Locate the cell with the specified text and output its (X, Y) center coordinate. 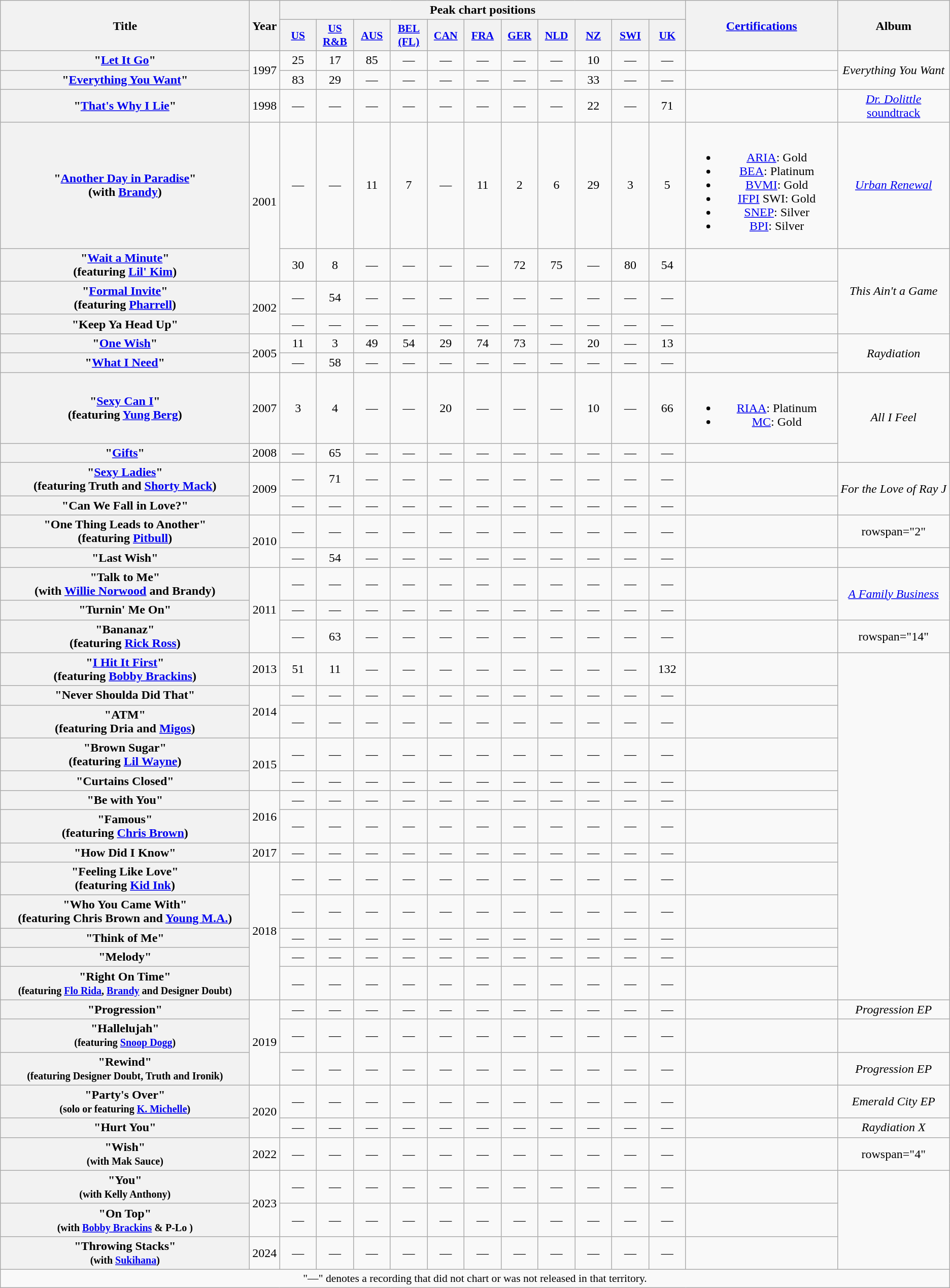
2023 (265, 1203)
"Hallelujah"(featuring Snoop Dogg) (125, 1035)
2014 (265, 711)
"Let It Go" (125, 60)
2001 (265, 202)
2007 (265, 408)
"Last Wish" (125, 558)
FRA (483, 36)
80 (630, 265)
75 (556, 265)
"Never Shoulda Did That" (125, 695)
73 (520, 343)
2018 (265, 931)
2024 (265, 1252)
2009 (265, 489)
A Family Business (893, 594)
"Turnin' Me On" (125, 610)
2015 (265, 764)
rowspan="14" (893, 636)
Raydiation X (893, 1128)
2010 (265, 541)
Everything You Want (893, 70)
"Party's Over"(solo or featuring K. Michelle) (125, 1101)
"Everything You Want" (125, 80)
2020 (265, 1111)
"Formal Invite"(featuring Pharrell) (125, 297)
25 (298, 60)
"I Hit It First"(featuring Bobby Brackins) (125, 669)
All I Feel (893, 418)
"Gifts" (125, 453)
"On Top" (with Bobby Brackins & P-Lo ) (125, 1220)
"Bananaz"(featuring Rick Ross) (125, 636)
Dr. Dolittle soundtrack (893, 106)
"That's Why I Lie" (125, 106)
"Who You Came With"(featuring Chris Brown and Young M.A.) (125, 911)
"Think of Me" (125, 938)
UK (667, 36)
"Feeling Like Love"(featuring Kid Ink) (125, 879)
NLD (556, 36)
"Famous"(featuring Chris Brown) (125, 826)
rowspan="4" (893, 1154)
"—" denotes a recording that did not chart or was not released in that territory. (475, 1278)
13 (667, 343)
US (298, 36)
17 (335, 60)
SWI (630, 36)
2011 (265, 610)
5 (667, 185)
rowspan="2" (893, 532)
Title (125, 25)
2002 (265, 308)
"Wait a Minute"(featuring Lil' Kim) (125, 265)
Album (893, 25)
33 (594, 80)
"Hurt You" (125, 1128)
2005 (265, 353)
1997 (265, 70)
"Rewind"(featuring Designer Doubt, Truth and Ironik) (125, 1069)
ARIA: GoldBEA: PlatinumBVMI: GoldIFPI SWI: GoldSNEP: SilverBPI: Silver (761, 185)
2017 (265, 852)
85 (371, 60)
NZ (594, 36)
Peak chart positions (483, 10)
22 (594, 106)
BEL(FL) (409, 36)
"One Wish" (125, 343)
49 (371, 343)
"Throwing Stacks" (with Sukihana) (125, 1252)
Year (265, 25)
"Sexy Ladies"(featuring Truth and Shorty Mack) (125, 479)
"One Thing Leads to Another"(featuring Pitbull) (125, 532)
"Can We Fall in Love?" (125, 505)
30 (298, 265)
2 (520, 185)
2016 (265, 816)
"Progression" (125, 1009)
"Right On Time"(featuring Flo Rida, Brandy and Designer Doubt) (125, 984)
USR&B (335, 36)
"Keep Ya Head Up" (125, 324)
72 (520, 265)
GER (520, 36)
2008 (265, 453)
2019 (265, 1042)
RIAA: PlatinumMC: Gold (761, 408)
For the Love of Ray J (893, 489)
1998 (265, 106)
66 (667, 408)
"How Did I Know" (125, 852)
2013 (265, 669)
132 (667, 669)
"You" (with Kelly Anthony) (125, 1187)
7 (409, 185)
"Melody" (125, 957)
63 (335, 636)
Raydiation (893, 353)
"What I Need" (125, 362)
"Another Day in Paradise"(with Brandy) (125, 185)
58 (335, 362)
This Ain't a Game (893, 291)
Certifications (761, 25)
4 (335, 408)
74 (483, 343)
AUS (371, 36)
Emerald City EP (893, 1101)
Urban Renewal (893, 185)
51 (298, 669)
"Be with You" (125, 800)
8 (335, 265)
2022 (265, 1154)
"ATM" (featuring Dria and Migos) (125, 722)
65 (335, 453)
"Sexy Can I"(featuring Yung Berg) (125, 408)
6 (556, 185)
"Curtains Closed" (125, 781)
83 (298, 80)
"Wish" (with Mak Sauce) (125, 1154)
"Talk to Me"(with Willie Norwood and Brandy) (125, 584)
"Brown Sugar"(featuring Lil Wayne) (125, 754)
CAN (446, 36)
